Extract the [x, y] coordinate from the center of the cell holding the provided text.  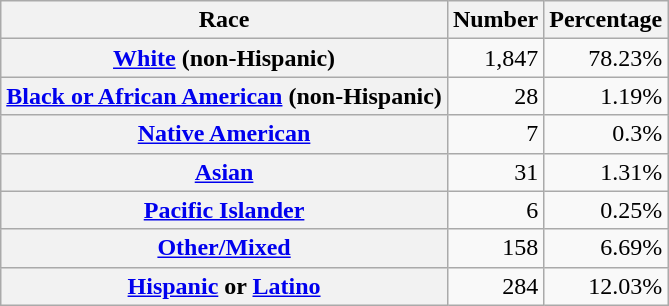
Number [495, 20]
Percentage [606, 20]
Native American [224, 134]
Hispanic or Latino [224, 286]
1.19% [606, 96]
Race [224, 20]
Black or African American (non-Hispanic) [224, 96]
6.69% [606, 248]
0.25% [606, 210]
158 [495, 248]
Other/Mixed [224, 248]
Asian [224, 172]
28 [495, 96]
6 [495, 210]
78.23% [606, 58]
Pacific Islander [224, 210]
12.03% [606, 286]
1,847 [495, 58]
7 [495, 134]
White (non-Hispanic) [224, 58]
1.31% [606, 172]
31 [495, 172]
0.3% [606, 134]
284 [495, 286]
